Pinpoint the cell where the given text exists, returning its [x, y] midpoint coordinate. 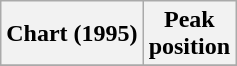
Chart (1995) [72, 34]
Peakposition [189, 34]
